From the cell containing the given text, extract its center point as [X, Y] coordinate. 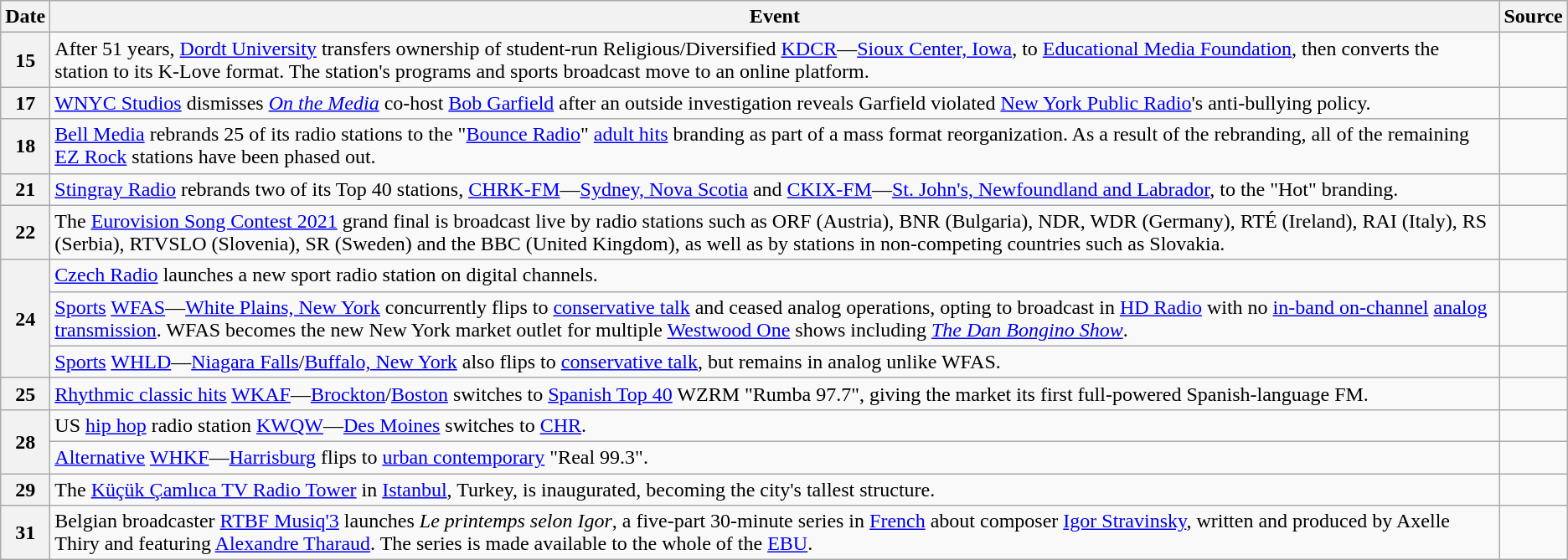
25 [25, 393]
Sports WHLD—Niagara Falls/Buffalo, New York also flips to conservative talk, but remains in analog unlike WFAS. [775, 362]
17 [25, 103]
Event [775, 17]
Alternative WHKF—Harrisburg flips to urban contemporary "Real 99.3". [775, 457]
Source [1533, 17]
21 [25, 189]
Czech Radio launches a new sport radio station on digital channels. [775, 275]
15 [25, 60]
Date [25, 17]
US hip hop radio station KWQW—Des Moines switches to CHR. [775, 425]
31 [25, 532]
22 [25, 233]
28 [25, 441]
18 [25, 146]
29 [25, 490]
The Küçük Çamlıca TV Radio Tower in Istanbul, Turkey, is inaugurated, becoming the city's tallest structure. [775, 490]
24 [25, 318]
